Return the [X, Y] coordinate for the center point of the cell that contains the specified text.  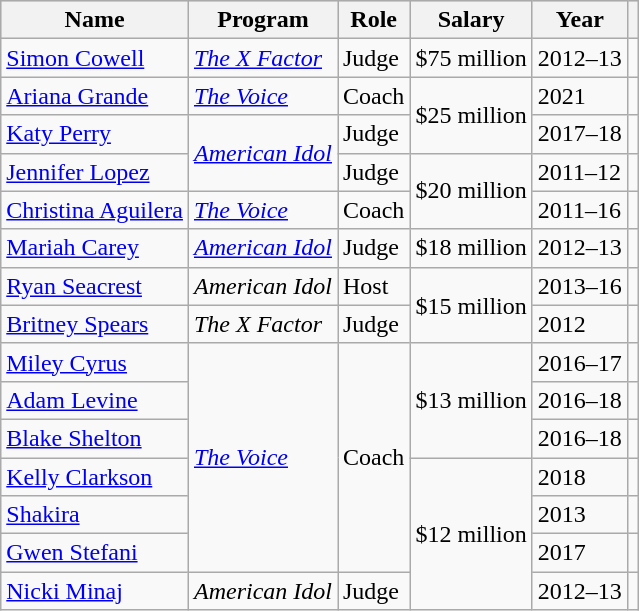
Salary [471, 20]
Gwen Stefani [95, 553]
Year [580, 20]
Blake Shelton [95, 438]
2011–12 [580, 172]
2016–17 [580, 362]
2013 [580, 515]
Christina Aguilera [95, 210]
Nicki Minaj [95, 591]
Ryan Seacrest [95, 286]
Kelly Clarkson [95, 477]
$25 million [471, 115]
$13 million [471, 400]
2017–18 [580, 134]
2013–16 [580, 286]
Shakira [95, 515]
Name [95, 20]
Miley Cyrus [95, 362]
Katy Perry [95, 134]
Role [374, 20]
Ariana Grande [95, 96]
2017 [580, 553]
$75 million [471, 58]
Program [262, 20]
$15 million [471, 305]
2021 [580, 96]
$18 million [471, 248]
2012 [580, 324]
$20 million [471, 191]
$12 million [471, 534]
Mariah Carey [95, 248]
2018 [580, 477]
Adam Levine [95, 400]
Host [374, 286]
2011–16 [580, 210]
Jennifer Lopez [95, 172]
Britney Spears [95, 324]
Simon Cowell [95, 58]
